Return [X, Y] of the center of cell containing provided text 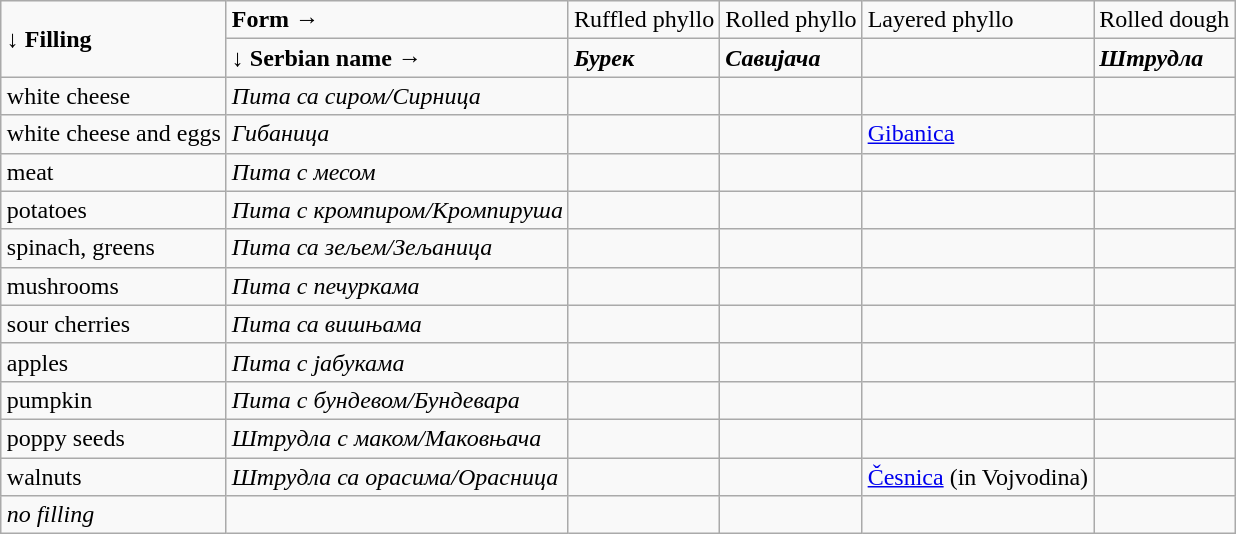
Rolled phyllo [791, 20]
potatoes [114, 210]
Гибаница [397, 134]
Пита с печуркама [397, 286]
Ruffled phyllo [644, 20]
Штрудла [1164, 58]
Пита с кромпиром/Кромпируша [397, 210]
Пита с бундевом/Бундевара [397, 400]
Пита са вишњама [397, 324]
Пита са зељем/Зељаница [397, 248]
Пита с јабукама [397, 362]
Штрудла са орасима/Орасница [397, 477]
Gibanica [978, 134]
white cheese and eggs [114, 134]
Form → [397, 20]
Пита са сиром/Сирница [397, 96]
meat [114, 172]
Савијача [791, 58]
walnuts [114, 477]
Layered phyllo [978, 20]
pumpkin [114, 400]
↓ Filling [114, 39]
↓ Serbian name → [397, 58]
apples [114, 362]
Rolled dough [1164, 20]
Česnica (in Vojvodina) [978, 477]
Пита с месом [397, 172]
Штрудла с маком/Маковњача [397, 438]
no filling [114, 515]
mushrooms [114, 286]
sour cherries [114, 324]
white cheese [114, 96]
poppy seeds [114, 438]
Бурек [644, 58]
spinach, greens [114, 248]
